Determine the (x, y) coordinate at the center of the cell enclosing the given text.  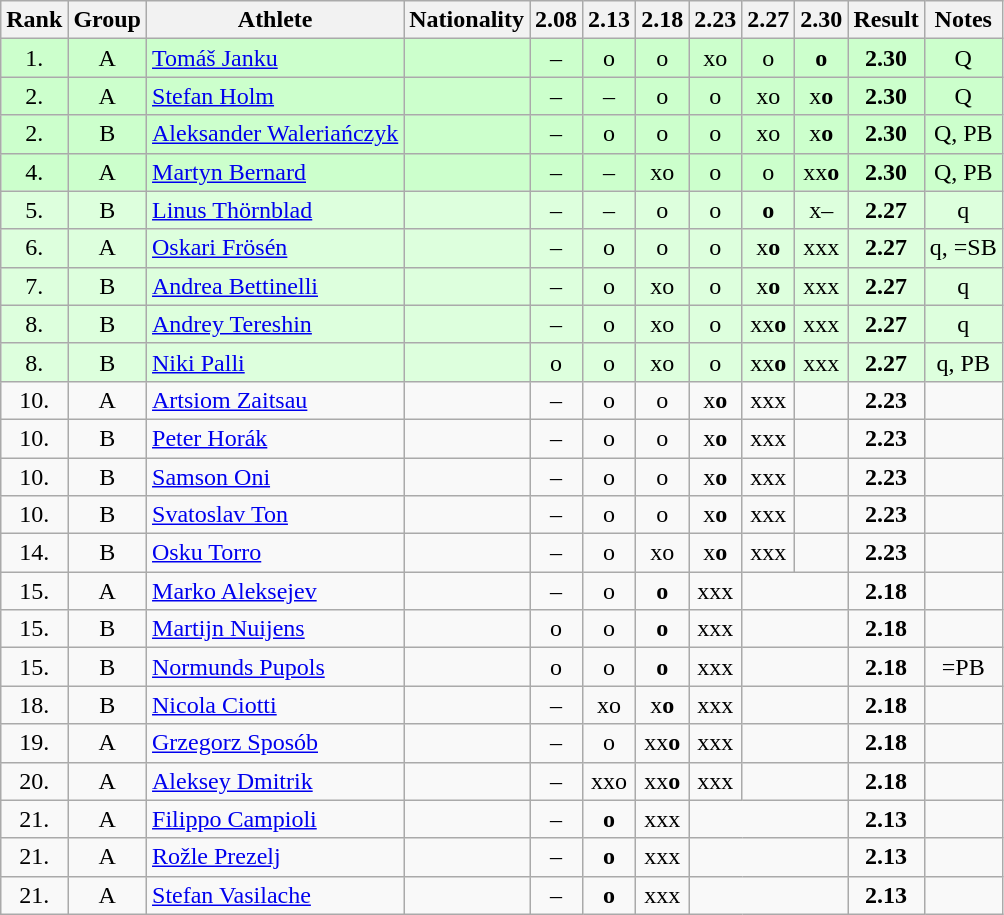
2.08 (556, 20)
Group (108, 20)
q, =SB (963, 248)
Oskari Frösén (276, 248)
Andrey Tereshin (276, 324)
Aleksey Dmitrik (276, 781)
19. (34, 743)
Nicola Ciotti (276, 705)
Tomáš Janku (276, 58)
Rožle Prezelj (276, 857)
Samson Oni (276, 477)
Result (886, 20)
Notes (963, 20)
Andrea Bettinelli (276, 286)
Marko Aleksejev (276, 591)
Linus Thörnblad (276, 210)
q, PB (963, 362)
Peter Horák (276, 438)
Nationality (467, 20)
Normunds Pupols (276, 667)
Rank (34, 20)
Martyn Bernard (276, 172)
Osku Torro (276, 553)
Artsiom Zaitsau (276, 400)
Athlete (276, 20)
18. (34, 705)
4. (34, 172)
Niki Palli (276, 362)
Filippo Campioli (276, 819)
=PB (963, 667)
6. (34, 248)
7. (34, 286)
Stefan Holm (276, 96)
14. (34, 553)
1. (34, 58)
5. (34, 210)
20. (34, 781)
x– (822, 210)
Svatoslav Ton (276, 515)
Martijn Nuijens (276, 629)
Stefan Vasilache (276, 895)
Grzegorz Sposób (276, 743)
Aleksander Waleriańczyk (276, 134)
